Find where the given text appears and provide that cell's center as (X, Y) coordinate. 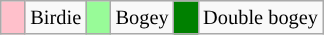
Birdie (56, 17)
Double bogey (260, 17)
Bogey (142, 17)
